Return (x, y) of the center of cell containing provided text 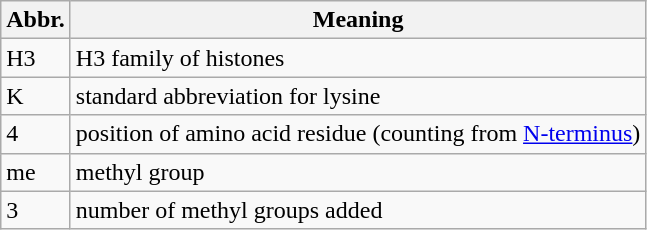
methyl group (358, 172)
position of amino acid residue (counting from N-terminus) (358, 134)
Abbr. (36, 20)
number of methyl groups added (358, 210)
K (36, 96)
Meaning (358, 20)
3 (36, 210)
me (36, 172)
H3 family of histones (358, 58)
H3 (36, 58)
4 (36, 134)
standard abbreviation for lysine (358, 96)
